Capture the cell that displays the provided text and extract its [x, y] central coordinate. 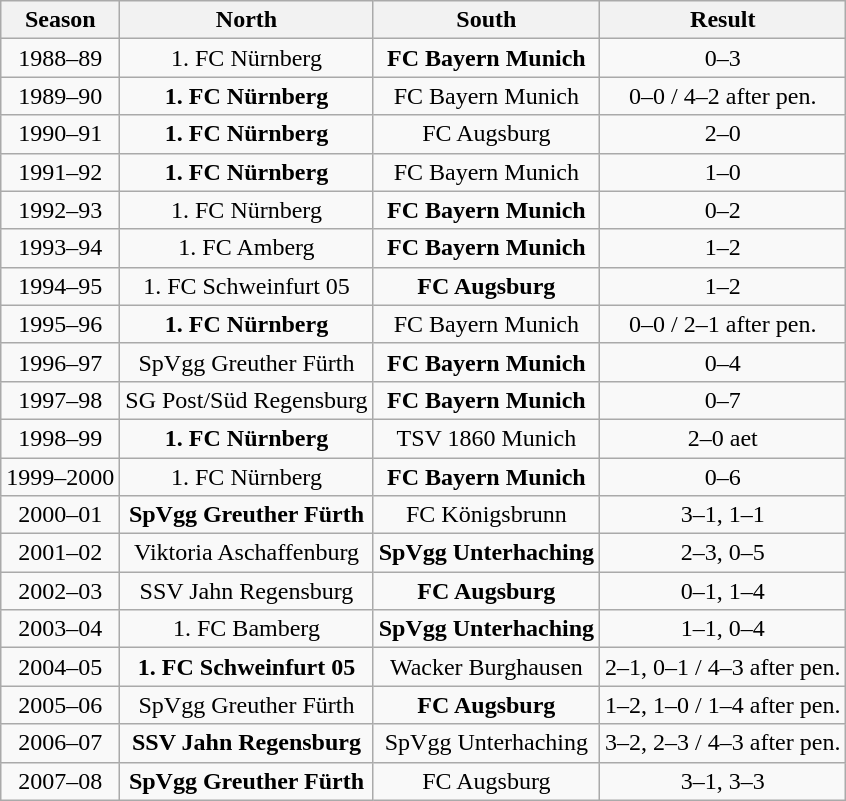
SG Post/Süd Regensburg [246, 400]
1991–92 [60, 172]
1995–96 [60, 324]
0–7 [723, 400]
2005–06 [60, 705]
Viktoria Aschaffenburg [246, 553]
2001–02 [60, 553]
2004–05 [60, 667]
0–6 [723, 477]
1997–98 [60, 400]
2000–01 [60, 515]
1988–89 [60, 58]
1. FC Amberg [246, 248]
1989–90 [60, 96]
2003–04 [60, 629]
1–1, 0–4 [723, 629]
2007–08 [60, 781]
2002–03 [60, 591]
1992–93 [60, 210]
3–2, 2–3 / 4–3 after pen. [723, 743]
0–4 [723, 362]
1998–99 [60, 438]
Season [60, 20]
TSV 1860 Munich [486, 438]
3–1, 1–1 [723, 515]
1996–97 [60, 362]
0–0 / 2–1 after pen. [723, 324]
2006–07 [60, 743]
North [246, 20]
0–3 [723, 58]
0–2 [723, 210]
South [486, 20]
Wacker Burghausen [486, 667]
1–2, 1–0 / 1–4 after pen. [723, 705]
0–0 / 4–2 after pen. [723, 96]
0–1, 1–4 [723, 591]
2–0 aet [723, 438]
FC Königsbrunn [486, 515]
2–1, 0–1 / 4–3 after pen. [723, 667]
1994–95 [60, 286]
1. FC Bamberg [246, 629]
1–0 [723, 172]
1993–94 [60, 248]
1990–91 [60, 134]
1999–2000 [60, 477]
3–1, 3–3 [723, 781]
2–0 [723, 134]
Result [723, 20]
2–3, 0–5 [723, 553]
